Find where the given text appears and provide that cell's center as [X, Y] coordinate. 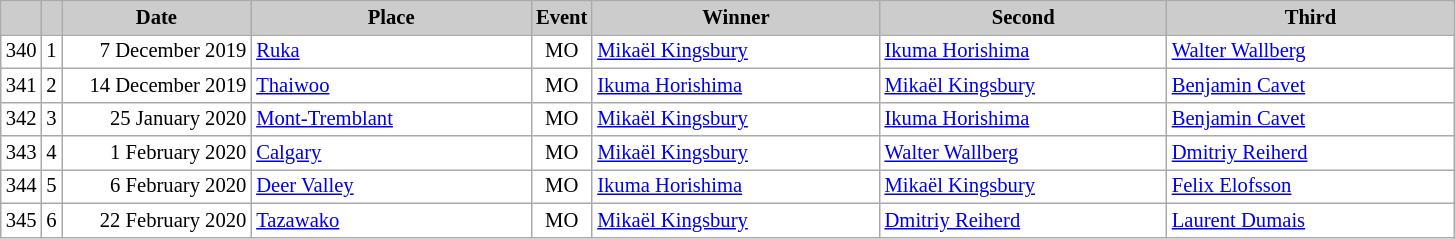
6 February 2020 [157, 186]
Third [1310, 17]
22 February 2020 [157, 220]
344 [22, 186]
1 February 2020 [157, 153]
3 [51, 119]
Thaiwoo [391, 85]
25 January 2020 [157, 119]
1 [51, 51]
Winner [736, 17]
Date [157, 17]
Second [1024, 17]
2 [51, 85]
4 [51, 153]
343 [22, 153]
Calgary [391, 153]
Ruka [391, 51]
Event [562, 17]
340 [22, 51]
342 [22, 119]
Felix Elofsson [1310, 186]
341 [22, 85]
Laurent Dumais [1310, 220]
7 December 2019 [157, 51]
14 December 2019 [157, 85]
Mont-Tremblant [391, 119]
345 [22, 220]
6 [51, 220]
Deer Valley [391, 186]
Tazawako [391, 220]
Place [391, 17]
5 [51, 186]
